Scan for the cell matching the given text and deliver its [X, Y] coordinate at center. 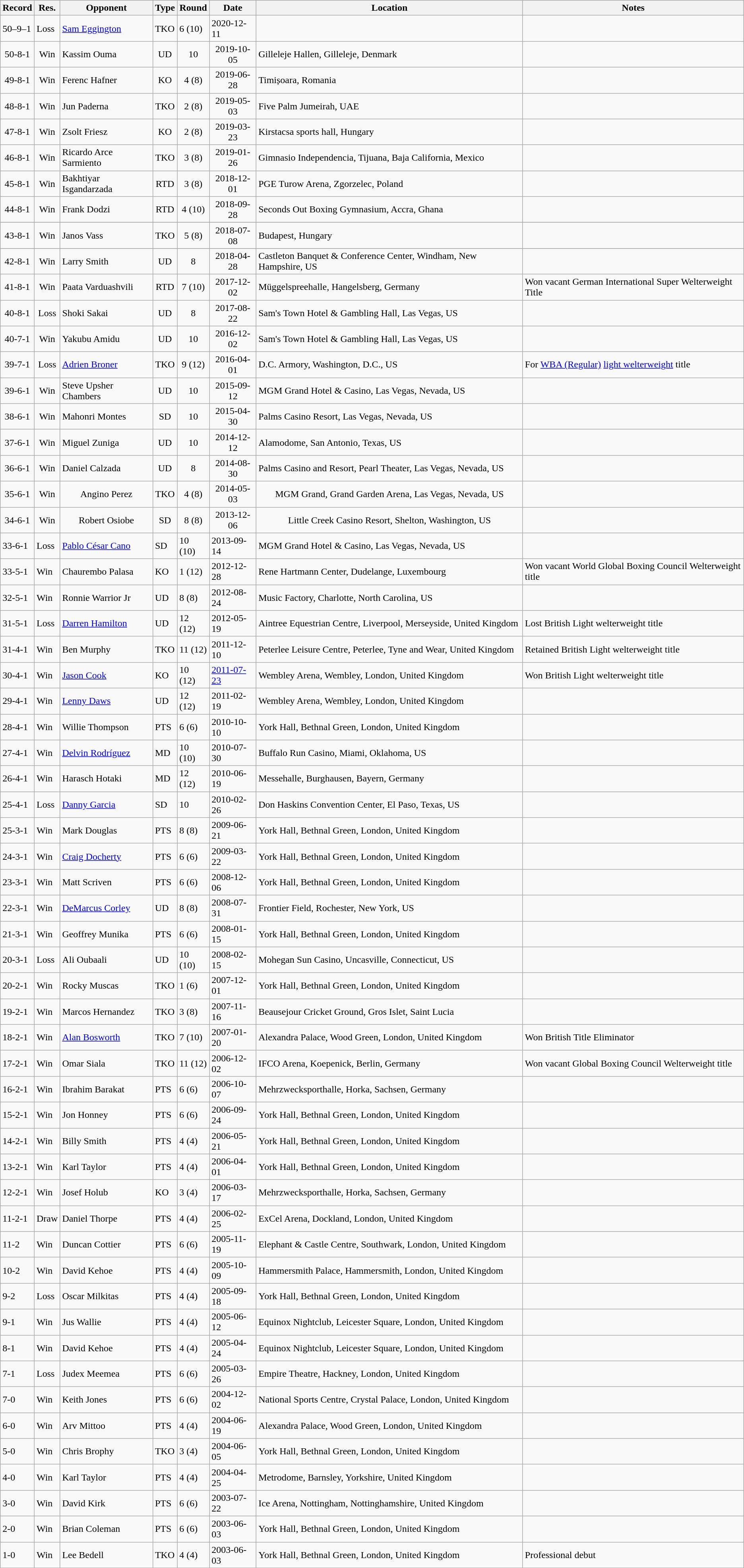
Hammersmith Palace, Hammersmith, London, United Kingdom [389, 1270]
Location [389, 8]
2014-08-30 [233, 468]
2015-09-12 [233, 391]
Won British Light welterweight title [633, 675]
Daniel Thorpe [107, 1218]
2006-05-21 [233, 1141]
Budapest, Hungary [389, 235]
Aintree Equestrian Centre, Liverpool, Merseyside, United Kingdom [389, 624]
5 (8) [193, 235]
2010-06-19 [233, 779]
Keith Jones [107, 1400]
2003-07-22 [233, 1503]
2008-12-06 [233, 882]
7-0 [17, 1400]
2019-10-05 [233, 54]
Yakubu Amidu [107, 339]
Record [17, 8]
Angino Perez [107, 494]
Buffalo Run Casino, Miami, Oklahoma, US [389, 753]
2004-12-02 [233, 1400]
Robert Osiobe [107, 520]
For WBA (Regular) light welterweight title [633, 365]
2005-09-18 [233, 1296]
2012-08-24 [233, 597]
42-8-1 [17, 261]
Won vacant German International Super Welterweight Title [633, 287]
2019-06-28 [233, 80]
Ibrahim Barakat [107, 1089]
2014-05-03 [233, 494]
29-4-1 [17, 701]
2006-09-24 [233, 1115]
2013-09-14 [233, 546]
Delvin Rodríguez [107, 753]
Steve Upsher Chambers [107, 391]
Pablo César Cano [107, 546]
Jason Cook [107, 675]
22-3-1 [17, 908]
2005-11-19 [233, 1245]
40-8-1 [17, 313]
Castleton Banquet & Conference Center, Windham, New Hampshire, US [389, 261]
35-6-1 [17, 494]
1 (6) [193, 985]
9 (12) [193, 365]
2009-03-22 [233, 857]
2013-12-06 [233, 520]
Res. [47, 8]
Miguel Zuniga [107, 442]
Josef Holub [107, 1193]
6-0 [17, 1425]
Lenny Daws [107, 701]
Lee Bedell [107, 1555]
2019-03-23 [233, 132]
ExCel Arena, Dockland, London, United Kingdom [389, 1218]
Date [233, 8]
2011-07-23 [233, 675]
Won British Title Eliminator [633, 1037]
31-4-1 [17, 649]
12-2-1 [17, 1193]
2017-08-22 [233, 313]
40-7-1 [17, 339]
Notes [633, 8]
Adrien Broner [107, 365]
Frank Dodzi [107, 209]
Mohegan Sun Casino, Uncasville, Connecticut, US [389, 960]
Professional debut [633, 1555]
2007-01-20 [233, 1037]
2006-02-25 [233, 1218]
19-2-1 [17, 1012]
2005-04-24 [233, 1348]
Lost British Light welterweight title [633, 624]
50-8-1 [17, 54]
Paata Varduashvili [107, 287]
1 (12) [193, 572]
Mahonri Montes [107, 417]
2004-06-19 [233, 1425]
43-8-1 [17, 235]
PGE Turow Arena, Zgorzelec, Poland [389, 184]
2006-12-02 [233, 1063]
MGM Grand, Grand Garden Arena, Las Vegas, Nevada, US [389, 494]
2006-03-17 [233, 1193]
2005-03-26 [233, 1374]
Frontier Field, Rochester, New York, US [389, 908]
Chris Brophy [107, 1451]
Brian Coleman [107, 1529]
D.C. Armory, Washington, D.C., US [389, 365]
33-6-1 [17, 546]
11-2-1 [17, 1218]
Empire Theatre, Hackney, London, United Kingdom [389, 1374]
Larry Smith [107, 261]
15-2-1 [17, 1115]
Peterlee Leisure Centre, Peterlee, Tyne and Wear, United Kingdom [389, 649]
50–9–1 [17, 29]
38-6-1 [17, 417]
45-8-1 [17, 184]
Don Haskins Convention Center, El Paso, Texas, US [389, 805]
33-5-1 [17, 572]
Kirstacsa sports hall, Hungary [389, 132]
18-2-1 [17, 1037]
10-2 [17, 1270]
Sam Eggington [107, 29]
16-2-1 [17, 1089]
2020-12-11 [233, 29]
Won vacant World Global Boxing Council Welterweight title [633, 572]
Timișoara, Romania [389, 80]
30-4-1 [17, 675]
2019-05-03 [233, 106]
Geoffrey Munika [107, 934]
2015-04-30 [233, 417]
2008-02-15 [233, 960]
2019-01-26 [233, 157]
Ice Arena, Nottingham, Nottinghamshire, United Kingdom [389, 1503]
34-6-1 [17, 520]
44-8-1 [17, 209]
Omar Siala [107, 1063]
Won vacant Global Boxing Council Welterweight title [633, 1063]
9-2 [17, 1296]
National Sports Centre, Crystal Palace, London, United Kingdom [389, 1400]
25-4-1 [17, 805]
2008-07-31 [233, 908]
17-2-1 [17, 1063]
6 (10) [193, 29]
25-3-1 [17, 830]
Kassim Ouma [107, 54]
20-3-1 [17, 960]
2008-01-15 [233, 934]
20-2-1 [17, 985]
Shoki Sakai [107, 313]
Opponent [107, 8]
Arv Mittoo [107, 1425]
Chaurembo Palasa [107, 572]
2004-04-25 [233, 1477]
Round [193, 8]
Draw [47, 1218]
Darren Hamilton [107, 624]
Danny Garcia [107, 805]
2006-10-07 [233, 1089]
Ben Murphy [107, 649]
Alan Bosworth [107, 1037]
Ricardo Arce Sarmiento [107, 157]
11-2 [17, 1245]
Messehalle, Burghausen, Bayern, Germany [389, 779]
2017-12-02 [233, 287]
36-6-1 [17, 468]
46-8-1 [17, 157]
Jon Honney [107, 1115]
8-1 [17, 1348]
2018-12-01 [233, 184]
Music Factory, Charlotte, North Carolina, US [389, 597]
13-2-1 [17, 1167]
48-8-1 [17, 106]
IFCO Arena, Koepenick, Berlin, Germany [389, 1063]
2010-02-26 [233, 805]
31-5-1 [17, 624]
Jus Wallie [107, 1322]
Gilleleje Hallen, Gilleleje, Denmark [389, 54]
Ronnie Warrior Jr [107, 597]
9-1 [17, 1322]
Little Creek Casino Resort, Shelton, Washington, US [389, 520]
2012-12-28 [233, 572]
32-5-1 [17, 597]
Judex Meemea [107, 1374]
2007-12-01 [233, 985]
Retained British Light welterweight title [633, 649]
2007-11-16 [233, 1012]
7-1 [17, 1374]
Craig Docherty [107, 857]
Metrodome, Barnsley, Yorkshire, United Kingdom [389, 1477]
2016-04-01 [233, 365]
Marcos Hernandez [107, 1012]
26-4-1 [17, 779]
2006-04-01 [233, 1167]
27-4-1 [17, 753]
Willie Thompson [107, 727]
Palms Casino and Resort, Pearl Theater, Las Vegas, Nevada, US [389, 468]
Elephant & Castle Centre, Southwark, London, United Kingdom [389, 1245]
Jun Paderna [107, 106]
Rene Hartmann Center, Dudelange, Luxembourg [389, 572]
Oscar Milkitas [107, 1296]
Palms Casino Resort, Las Vegas, Nevada, US [389, 417]
Seconds Out Boxing Gymnasium, Accra, Ghana [389, 209]
2018-04-28 [233, 261]
37-6-1 [17, 442]
2004-06-05 [233, 1451]
2005-10-09 [233, 1270]
2009-06-21 [233, 830]
47-8-1 [17, 132]
Harasch Hotaki [107, 779]
2010-07-30 [233, 753]
4 (10) [193, 209]
DeMarcus Corley [107, 908]
2-0 [17, 1529]
24-3-1 [17, 857]
Daniel Calzada [107, 468]
Janos Vass [107, 235]
Gimnasio Independencia, Tijuana, Baja California, Mexico [389, 157]
10 (12) [193, 675]
39-7-1 [17, 365]
2005-06-12 [233, 1322]
2016-12-02 [233, 339]
5-0 [17, 1451]
Rocky Muscas [107, 985]
21-3-1 [17, 934]
Müggelspreehalle, Hangelsberg, Germany [389, 287]
3-0 [17, 1503]
2018-07-08 [233, 235]
Alamodome, San Antonio, Texas, US [389, 442]
Billy Smith [107, 1141]
2014-12-12 [233, 442]
Beausejour Cricket Ground, Gros Islet, Saint Lucia [389, 1012]
Five Palm Jumeirah, UAE [389, 106]
2011-12-10 [233, 649]
2011-02-19 [233, 701]
41-8-1 [17, 287]
14-2-1 [17, 1141]
2012-05-19 [233, 624]
Bakhtiyar Isgandarzada [107, 184]
1-0 [17, 1555]
49-8-1 [17, 80]
23-3-1 [17, 882]
Zsolt Friesz [107, 132]
Type [165, 8]
4-0 [17, 1477]
Ferenc Hafner [107, 80]
Mark Douglas [107, 830]
2018-09-28 [233, 209]
2010-10-10 [233, 727]
Duncan Cottier [107, 1245]
Matt Scriven [107, 882]
David Kirk [107, 1503]
28-4-1 [17, 727]
Ali Oubaali [107, 960]
39-6-1 [17, 391]
